Capture the cell that displays the provided text and extract its [x, y] central coordinate. 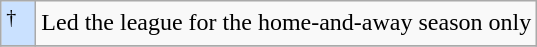
Led the league for the home-and-away season only [286, 24]
† [18, 24]
